Determine the (X, Y) coordinate at the center of the cell enclosing the given text.  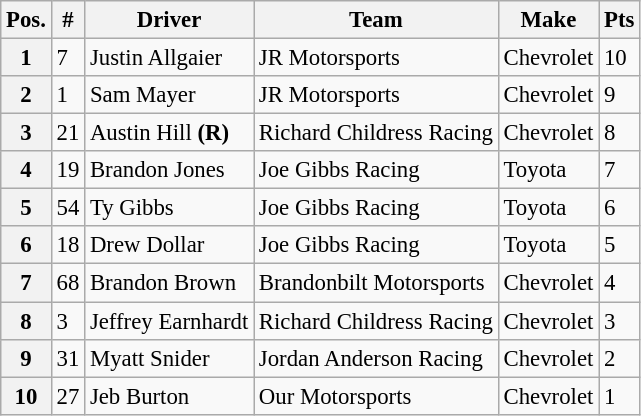
Myatt Snider (170, 358)
68 (68, 283)
31 (68, 358)
Make (548, 20)
Our Motorsports (376, 396)
Pos. (26, 20)
Team (376, 20)
21 (68, 133)
27 (68, 396)
Drew Dollar (170, 245)
Jeffrey Earnhardt (170, 321)
Driver (170, 20)
18 (68, 245)
Brandon Jones (170, 170)
Austin Hill (R) (170, 133)
Pts (620, 20)
Justin Allgaier (170, 58)
Ty Gibbs (170, 208)
Jordan Anderson Racing (376, 358)
Brandonbilt Motorsports (376, 283)
Jeb Burton (170, 396)
19 (68, 170)
54 (68, 208)
Brandon Brown (170, 283)
# (68, 20)
Sam Mayer (170, 95)
